Locate the cell with the specified text and output its (X, Y) center coordinate. 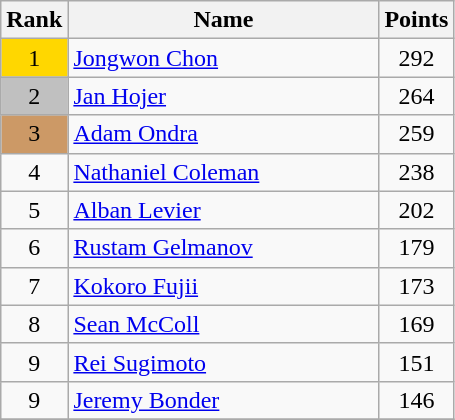
Points (416, 20)
8 (34, 324)
Kokoro Fujii (224, 286)
202 (416, 210)
Jeremy Bonder (224, 400)
Jongwon Chon (224, 58)
Name (224, 20)
6 (34, 248)
Adam Ondra (224, 134)
2 (34, 96)
Rank (34, 20)
179 (416, 248)
1 (34, 58)
Sean McColl (224, 324)
151 (416, 362)
3 (34, 134)
4 (34, 172)
7 (34, 286)
169 (416, 324)
264 (416, 96)
Rei Sugimoto (224, 362)
259 (416, 134)
173 (416, 286)
Alban Levier (224, 210)
238 (416, 172)
146 (416, 400)
5 (34, 210)
Jan Hojer (224, 96)
292 (416, 58)
Nathaniel Coleman (224, 172)
Rustam Gelmanov (224, 248)
